From the cell containing the given text, extract its center point as [X, Y] coordinate. 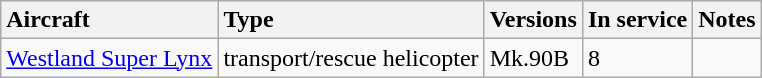
Aircraft [110, 20]
8 [637, 58]
transport/rescue helicopter [351, 58]
Type [351, 20]
Mk.90B [533, 58]
Westland Super Lynx [110, 58]
Notes [727, 20]
In service [637, 20]
Versions [533, 20]
